Determine the [X, Y] coordinate at the center of the cell enclosing the given text.  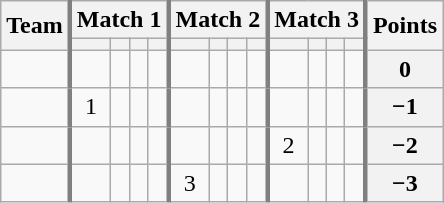
0 [404, 69]
Match 1 [120, 20]
−3 [404, 183]
3 [188, 183]
Match 2 [218, 20]
Points [404, 26]
Team [36, 26]
−2 [404, 145]
Match 3 [316, 20]
2 [288, 145]
−1 [404, 107]
1 [90, 107]
